For the text-containing cell, return its midpoint in [X, Y] coordinate format. 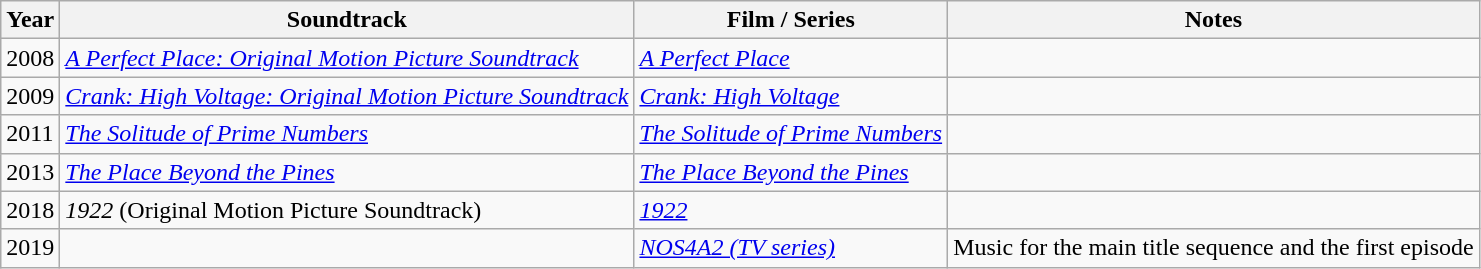
NOS4A2 (TV series) [791, 248]
2013 [30, 172]
2019 [30, 248]
A Perfect Place [791, 58]
1922 (Original Motion Picture Soundtrack) [347, 210]
2008 [30, 58]
Notes [1214, 20]
2018 [30, 210]
A Perfect Place: Original Motion Picture Soundtrack [347, 58]
Music for the main title sequence and the first episode [1214, 248]
Film / Series [791, 20]
1922 [791, 210]
2011 [30, 134]
Year [30, 20]
Crank: High Voltage [791, 96]
Crank: High Voltage: Original Motion Picture Soundtrack [347, 96]
Soundtrack [347, 20]
2009 [30, 96]
